Return (x, y) of the center of cell containing provided text 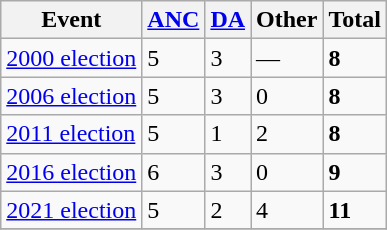
1 (228, 134)
6 (174, 172)
DA (228, 20)
2000 election (72, 58)
2006 election (72, 96)
9 (355, 172)
Other (287, 20)
2016 election (72, 172)
2011 election (72, 134)
Total (355, 20)
4 (287, 210)
Event (72, 20)
— (287, 58)
ANC (174, 20)
11 (355, 210)
2021 election (72, 210)
